Capture the cell that displays the provided text and extract its (X, Y) central coordinate. 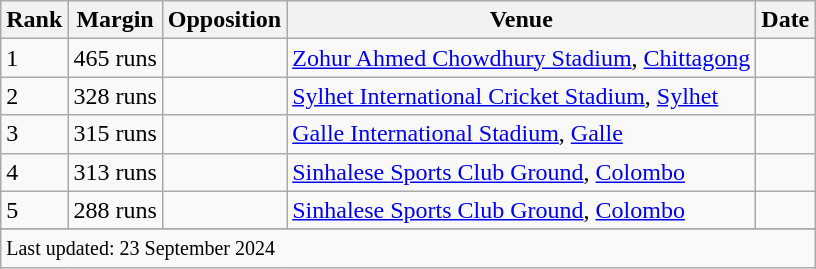
Venue (522, 20)
3 (34, 134)
Rank (34, 20)
Opposition (224, 20)
1 (34, 58)
2 (34, 96)
Sylhet International Cricket Stadium, Sylhet (522, 96)
465 runs (115, 58)
313 runs (115, 172)
328 runs (115, 96)
Margin (115, 20)
Galle International Stadium, Galle (522, 134)
Zohur Ahmed Chowdhury Stadium, Chittagong (522, 58)
Last updated: 23 September 2024 (408, 248)
5 (34, 210)
4 (34, 172)
315 runs (115, 134)
Date (786, 20)
288 runs (115, 210)
